Extract the [x, y] coordinate from the center of the cell holding the provided text.  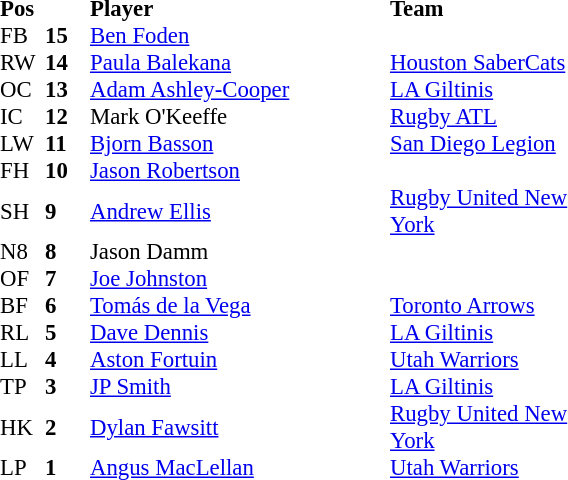
Andrew Ellis [240, 211]
RW [22, 62]
FH [22, 170]
7 [68, 278]
8 [68, 252]
Tomás de la Vega [240, 306]
Bjorn Basson [240, 144]
15 [68, 36]
Ben Foden [240, 36]
2 [68, 427]
13 [68, 90]
6 [68, 306]
BF [22, 306]
TP [22, 386]
10 [68, 170]
RL [22, 332]
Mark O'Keeffe [240, 116]
Adam Ashley-Cooper [240, 90]
OF [22, 278]
LW [22, 144]
9 [68, 211]
IC [22, 116]
FB [22, 36]
N8 [22, 252]
12 [68, 116]
HK [22, 427]
Joe Johnston [240, 278]
4 [68, 360]
Jason Robertson [240, 170]
Dylan Fawsitt [240, 427]
LL [22, 360]
Jason Damm [240, 252]
14 [68, 62]
SH [22, 211]
11 [68, 144]
Aston Fortuin [240, 360]
OC [22, 90]
Paula Balekana [240, 62]
Dave Dennis [240, 332]
3 [68, 386]
JP Smith [240, 386]
5 [68, 332]
